Provide the [X, Y] coordinate of the cell's center where the given text is located.  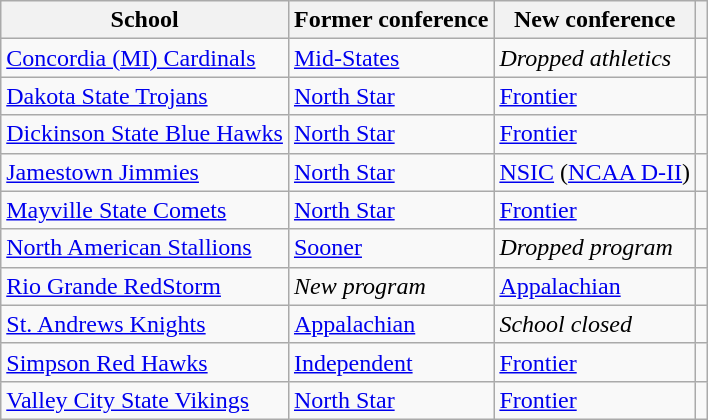
New program [390, 286]
Former conference [390, 20]
Rio Grande RedStorm [145, 286]
Valley City State Vikings [145, 400]
St. Andrews Knights [145, 324]
Mayville State Comets [145, 210]
Dickinson State Blue Hawks [145, 134]
Independent [390, 362]
Dropped athletics [595, 58]
Simpson Red Hawks [145, 362]
Dropped program [595, 248]
School [145, 20]
Dakota State Trojans [145, 96]
NSIC (NCAA D-II) [595, 172]
Concordia (MI) Cardinals [145, 58]
North American Stallions [145, 248]
Jamestown Jimmies [145, 172]
New conference [595, 20]
School closed [595, 324]
Sooner [390, 248]
Mid-States [390, 58]
